Scan for the cell matching the given text and deliver its (x, y) coordinate at center. 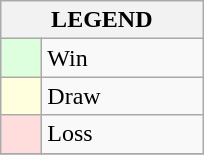
LEGEND (102, 20)
Win (122, 58)
Draw (122, 96)
Loss (122, 134)
